Pinpoint the cell where the given text exists, returning its (x, y) midpoint coordinate. 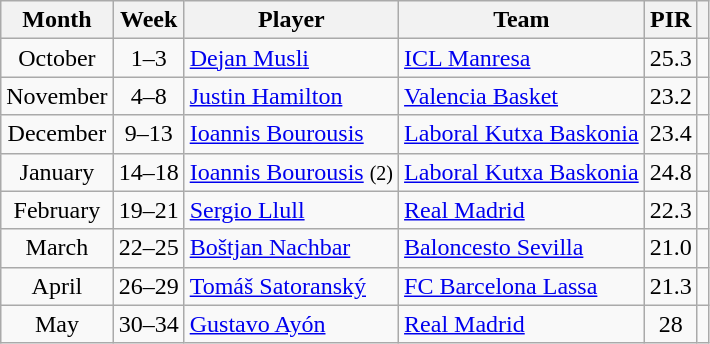
4–8 (148, 96)
1–3 (148, 58)
14–18 (148, 172)
PIR (670, 20)
Week (148, 20)
Tomáš Satoranský (291, 286)
Team (522, 20)
22–25 (148, 248)
Player (291, 20)
Valencia Basket (522, 96)
19–21 (148, 210)
9–13 (148, 134)
Dejan Musli (291, 58)
21.0 (670, 248)
January (57, 172)
26–29 (148, 286)
December (57, 134)
Boštjan Nachbar (291, 248)
23.2 (670, 96)
25.3 (670, 58)
October (57, 58)
22.3 (670, 210)
Month (57, 20)
May (57, 324)
Justin Hamilton (291, 96)
Sergio Llull (291, 210)
February (57, 210)
24.8 (670, 172)
21.3 (670, 286)
Ioannis Bourousis (2) (291, 172)
23.4 (670, 134)
March (57, 248)
November (57, 96)
Gustavo Ayón (291, 324)
April (57, 286)
ICL Manresa (522, 58)
28 (670, 324)
30–34 (148, 324)
FC Barcelona Lassa (522, 286)
Baloncesto Sevilla (522, 248)
Ioannis Bourousis (291, 134)
